Pinpoint the cell where the given text exists, returning its (X, Y) midpoint coordinate. 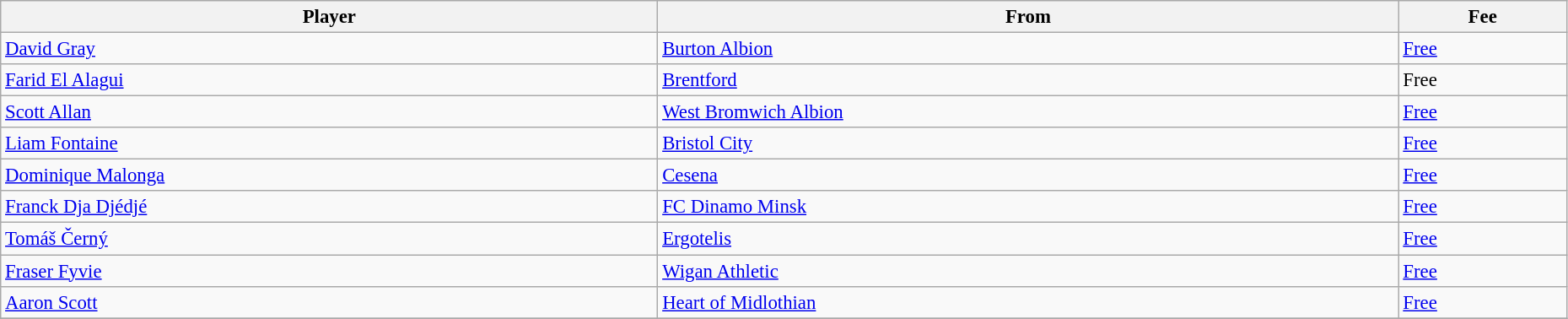
From (1028, 17)
Heart of Midlothian (1028, 302)
Burton Albion (1028, 49)
Scott Allan (329, 112)
Wigan Athletic (1028, 271)
West Bromwich Albion (1028, 112)
Ergotelis (1028, 239)
Player (329, 17)
Brentford (1028, 80)
Dominique Malonga (329, 176)
Liam Fontaine (329, 143)
David Gray (329, 49)
Franck Dja Djédjé (329, 207)
Fee (1483, 17)
Fraser Fyvie (329, 271)
FC Dinamo Minsk (1028, 207)
Aaron Scott (329, 302)
Farid El Alagui (329, 80)
Cesena (1028, 176)
Tomáš Černý (329, 239)
Bristol City (1028, 143)
